Find where the given text appears and provide that cell's center as (x, y) coordinate. 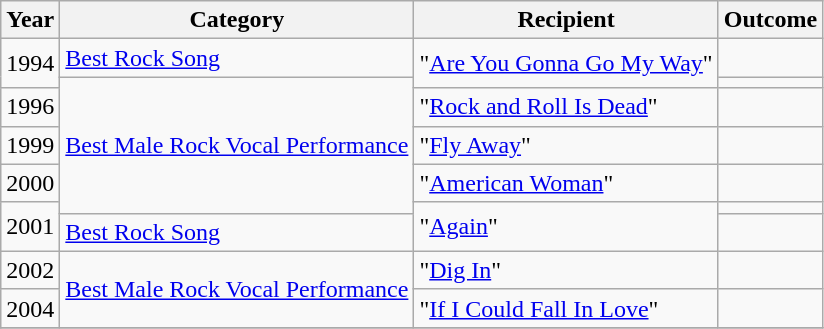
"Dig In" (566, 270)
1996 (30, 107)
2002 (30, 270)
1994 (30, 64)
Category (237, 20)
Recipient (566, 20)
"American Woman" (566, 183)
1999 (30, 145)
Year (30, 20)
2000 (30, 183)
2004 (30, 308)
Outcome (770, 20)
"Fly Away" (566, 145)
"Rock and Roll Is Dead" (566, 107)
"Are You Gonna Go My Way" (566, 64)
"If I Could Fall In Love" (566, 308)
2001 (30, 226)
"Again" (566, 226)
